Search for the cell housing the specified text and yield its (x, y) center coordinate. 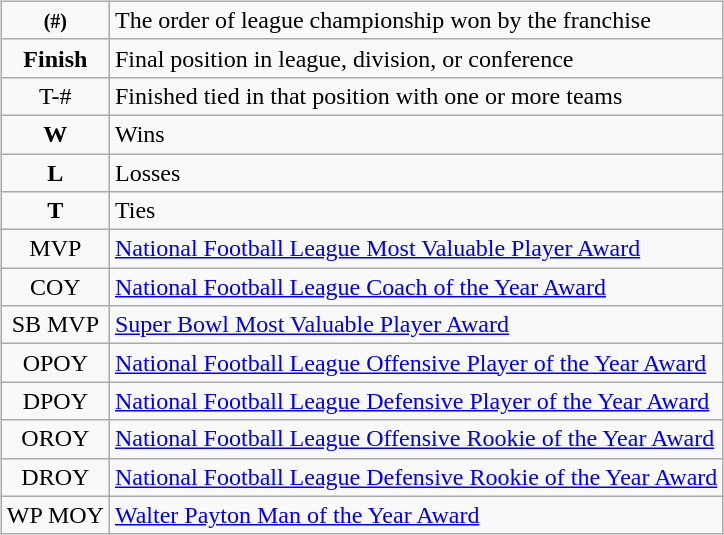
Super Bowl Most Valuable Player Award (416, 325)
National Football League Offensive Player of the Year Award (416, 363)
L (55, 173)
The order of league championship won by the franchise (416, 20)
COY (55, 287)
WP MOY (55, 515)
DPOY (55, 401)
National Football League Defensive Rookie of the Year Award (416, 477)
National Football League Coach of the Year Award (416, 287)
W (55, 134)
SB MVP (55, 325)
Walter Payton Man of the Year Award (416, 515)
OPOY (55, 363)
Ties (416, 211)
T-# (55, 96)
National Football League Defensive Player of the Year Award (416, 401)
OROY (55, 439)
T (55, 211)
Final position in league, division, or conference (416, 58)
Finished tied in that position with one or more teams (416, 96)
(#) (55, 20)
Losses (416, 173)
Finish (55, 58)
MVP (55, 249)
National Football League Most Valuable Player Award (416, 249)
National Football League Offensive Rookie of the Year Award (416, 439)
Wins (416, 134)
DROY (55, 477)
